Return (x, y) of the center of cell containing provided text 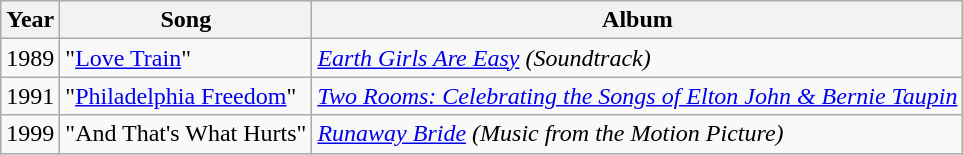
Album (638, 20)
Year (30, 20)
Earth Girls Are Easy (Soundtrack) (638, 58)
"Love Train" (186, 58)
Song (186, 20)
1991 (30, 96)
Two Rooms: Celebrating the Songs of Elton John & Bernie Taupin (638, 96)
"Philadelphia Freedom" (186, 96)
"And That's What Hurts" (186, 134)
1989 (30, 58)
Runaway Bride (Music from the Motion Picture) (638, 134)
1999 (30, 134)
